Search for the cell housing the specified text and yield its (x, y) center coordinate. 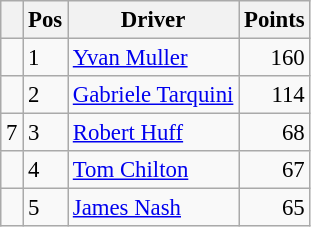
Driver (154, 20)
4 (46, 170)
68 (274, 133)
Yvan Muller (154, 58)
James Nash (154, 208)
Gabriele Tarquini (154, 95)
3 (46, 133)
Points (274, 20)
114 (274, 95)
65 (274, 208)
5 (46, 208)
Robert Huff (154, 133)
Pos (46, 20)
1 (46, 58)
Tom Chilton (154, 170)
2 (46, 95)
67 (274, 170)
7 (12, 133)
160 (274, 58)
